For the text-containing cell, return its midpoint in (X, Y) coordinate format. 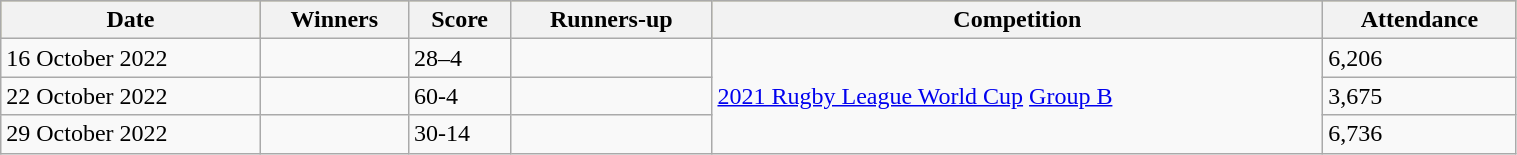
16 October 2022 (130, 58)
Attendance (1420, 20)
Date (130, 20)
Runners-up (612, 20)
29 October 2022 (130, 134)
30-14 (459, 134)
Score (459, 20)
22 October 2022 (130, 96)
60-4 (459, 96)
3,675 (1420, 96)
6,206 (1420, 58)
Competition (1018, 20)
2021 Rugby League World Cup Group B (1018, 96)
Winners (334, 20)
28–4 (459, 58)
6,736 (1420, 134)
